Identify which cell holds the provided text, then report its (X, Y) central coordinate. 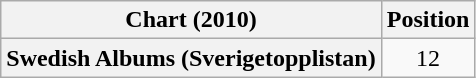
Chart (2010) (191, 20)
12 (428, 58)
Swedish Albums (Sverigetopplistan) (191, 58)
Position (428, 20)
